Extract the (X, Y) coordinate from the center of the cell holding the provided text.  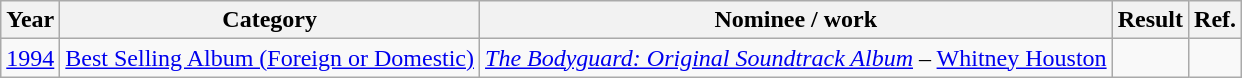
Result (1150, 20)
Category (270, 20)
Nominee / work (796, 20)
Best Selling Album (Foreign or Domestic) (270, 58)
Ref. (1216, 20)
1994 (30, 58)
The Bodyguard: Original Soundtrack Album – Whitney Houston (796, 58)
Year (30, 20)
